Find where the given text appears and provide that cell's center as (x, y) coordinate. 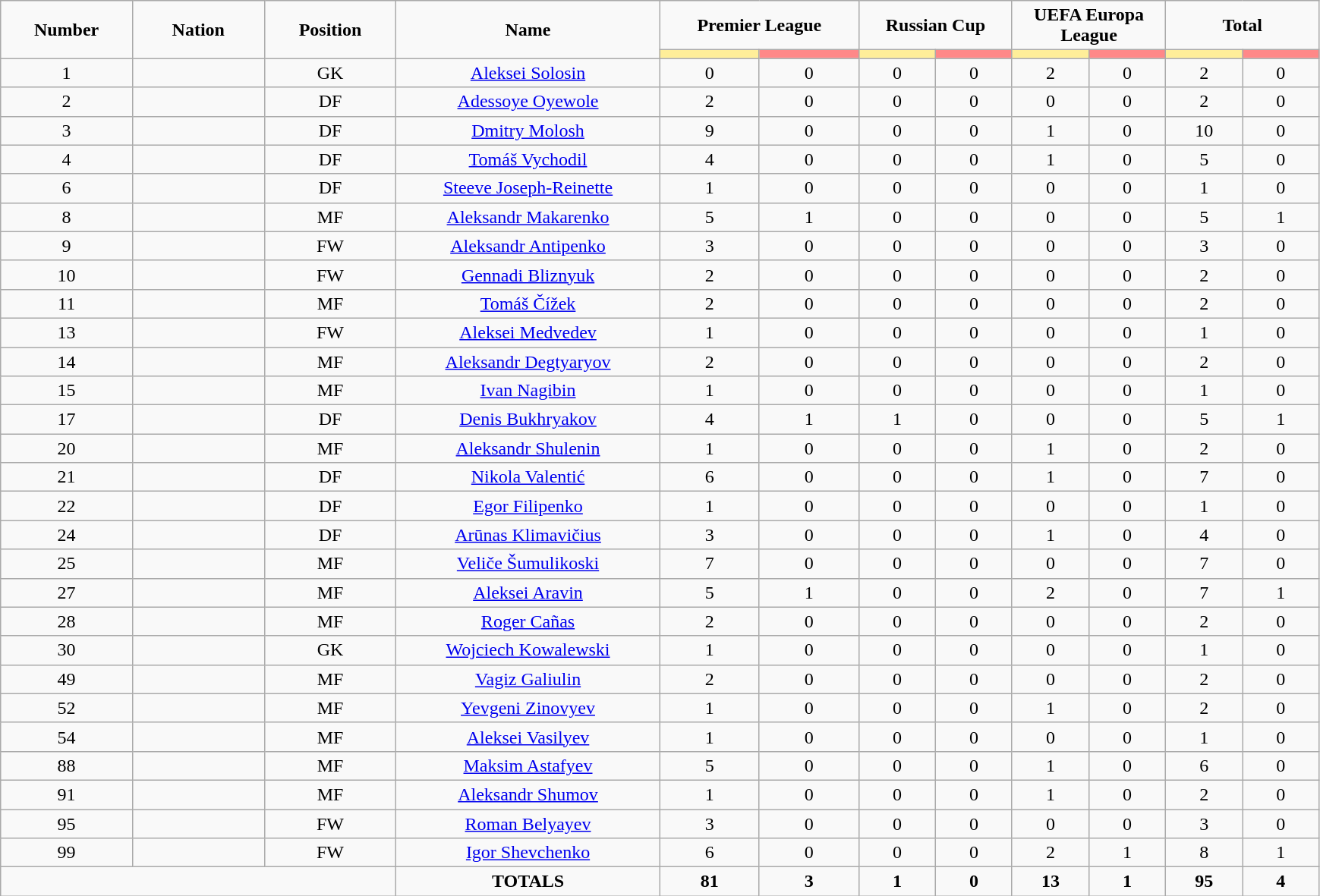
Arūnas Klimavičius (528, 535)
21 (67, 477)
22 (67, 506)
Number (67, 30)
Denis Bukhryakov (528, 420)
Aleksandr Degtyaryov (528, 362)
52 (67, 708)
11 (67, 303)
27 (67, 593)
99 (67, 853)
Aleksei Medvedev (528, 332)
Nikola Valentić (528, 477)
81 (709, 882)
28 (67, 621)
Aleksei Solosin (528, 73)
Russian Cup (935, 26)
25 (67, 564)
24 (67, 535)
88 (67, 766)
54 (67, 737)
Aleksei Aravin (528, 593)
Nation (198, 30)
15 (67, 391)
Premier League (759, 26)
Position (330, 30)
Ivan Nagibin (528, 391)
Wojciech Kowalewski (528, 650)
91 (67, 794)
Aleksandr Shulenin (528, 448)
30 (67, 650)
Veliče Šumulikoski (528, 564)
17 (67, 420)
Maksim Astafyev (528, 766)
Aleksandr Antipenko (528, 246)
14 (67, 362)
Name (528, 30)
Tomáš Vychodil (528, 159)
Yevgeni Zinovyev (528, 708)
Tomáš Čížek (528, 303)
Gennadi Bliznyuk (528, 275)
Dmitry Molosh (528, 130)
Vagiz Galiulin (528, 679)
Aleksandr Makarenko (528, 217)
UEFA Europa League (1088, 26)
Aleksandr Shumov (528, 794)
Roger Cañas (528, 621)
Egor Filipenko (528, 506)
TOTALS (528, 882)
Igor Shevchenko (528, 853)
49 (67, 679)
Aleksei Vasilyev (528, 737)
Steeve Joseph-Reinette (528, 188)
Roman Belyayev (528, 823)
20 (67, 448)
Total (1243, 26)
Adessoye Oyewole (528, 102)
